Find where the given text appears and provide that cell's center as [X, Y] coordinate. 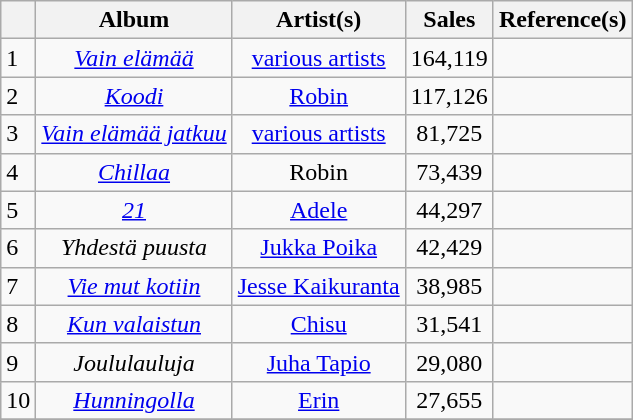
Juha Tapio [318, 362]
42,429 [449, 248]
Chillaa [134, 172]
Chisu [318, 324]
Adele [318, 210]
21 [134, 210]
38,985 [449, 286]
Erin [318, 400]
8 [18, 324]
Vain elämää [134, 58]
1 [18, 58]
3 [18, 134]
Joululauluja [134, 362]
6 [18, 248]
164,119 [449, 58]
73,439 [449, 172]
Sales [449, 20]
Vie mut kotiin [134, 286]
10 [18, 400]
Koodi [134, 96]
Kun valaistun [134, 324]
Hunningolla [134, 400]
5 [18, 210]
Album [134, 20]
29,080 [449, 362]
27,655 [449, 400]
4 [18, 172]
Jesse Kaikuranta [318, 286]
Reference(s) [562, 20]
Jukka Poika [318, 248]
117,126 [449, 96]
2 [18, 96]
Yhdestä puusta [134, 248]
7 [18, 286]
Vain elämää jatkuu [134, 134]
9 [18, 362]
81,725 [449, 134]
44,297 [449, 210]
31,541 [449, 324]
Artist(s) [318, 20]
